Return (x, y) of the center of cell containing provided text 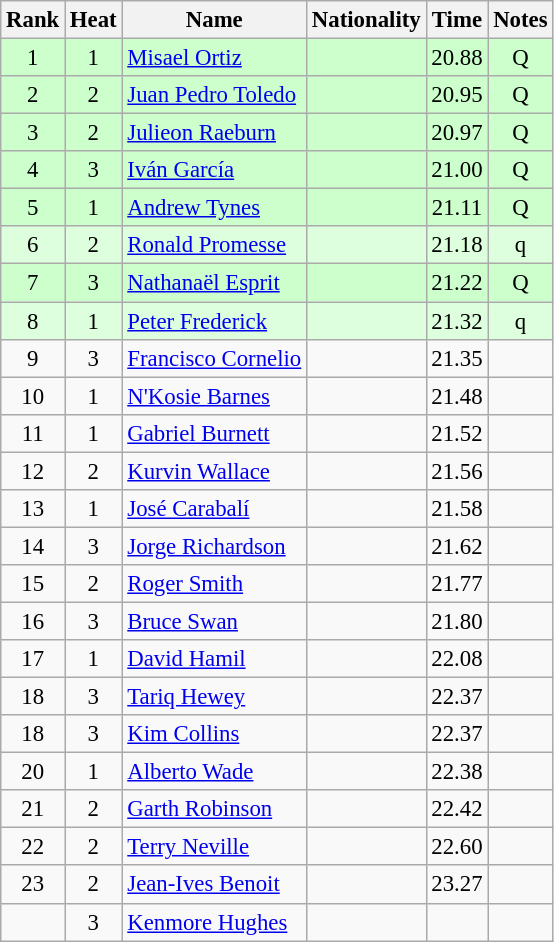
Gabriel Burnett (214, 433)
Heat (94, 20)
15 (33, 584)
Notes (520, 20)
21.00 (457, 170)
9 (33, 358)
Nationality (366, 20)
Juan Pedro Toledo (214, 95)
Jorge Richardson (214, 546)
13 (33, 509)
N'Kosie Barnes (214, 396)
20 (33, 772)
20.88 (457, 58)
10 (33, 396)
Julieon Raeburn (214, 133)
21.18 (457, 245)
6 (33, 245)
Nathanaël Esprit (214, 283)
Time (457, 20)
20.97 (457, 133)
16 (33, 621)
Bruce Swan (214, 621)
22.60 (457, 847)
Ronald Promesse (214, 245)
21.77 (457, 584)
Alberto Wade (214, 772)
Kim Collins (214, 734)
21.58 (457, 509)
Andrew Tynes (214, 208)
Name (214, 20)
21.35 (457, 358)
David Hamil (214, 659)
14 (33, 546)
11 (33, 433)
Francisco Cornelio (214, 358)
20.95 (457, 95)
Tariq Hewey (214, 697)
21.32 (457, 321)
21.11 (457, 208)
Garth Robinson (214, 809)
Peter Frederick (214, 321)
21 (33, 809)
23 (33, 885)
23.27 (457, 885)
12 (33, 471)
21.48 (457, 396)
21.80 (457, 621)
Kenmore Hughes (214, 922)
21.22 (457, 283)
Jean-Ives Benoit (214, 885)
22.42 (457, 809)
Kurvin Wallace (214, 471)
8 (33, 321)
Roger Smith (214, 584)
21.52 (457, 433)
Rank (33, 20)
22.08 (457, 659)
Iván García (214, 170)
21.56 (457, 471)
Misael Ortiz (214, 58)
Terry Neville (214, 847)
17 (33, 659)
5 (33, 208)
7 (33, 283)
22 (33, 847)
4 (33, 170)
21.62 (457, 546)
22.38 (457, 772)
José Carabalí (214, 509)
